From the cell containing the given text, extract its center point as (X, Y) coordinate. 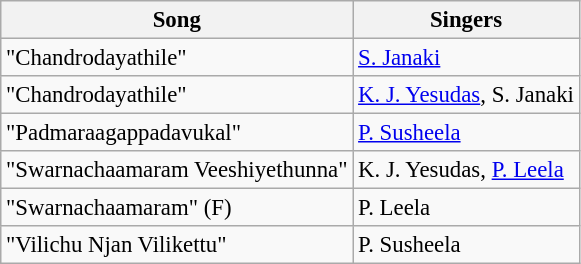
Singers (466, 20)
K. J. Yesudas, S. Janaki (466, 95)
"Padmaraagappadavukal" (177, 133)
S. Janaki (466, 58)
"Vilichu Njan Vilikettu" (177, 245)
"Swarnachaamaram" (F) (177, 208)
Song (177, 20)
P. Leela (466, 208)
K. J. Yesudas, P. Leela (466, 170)
"Swarnachaamaram Veeshiyethunna" (177, 170)
